Scan for the cell matching the given text and deliver its (x, y) coordinate at center. 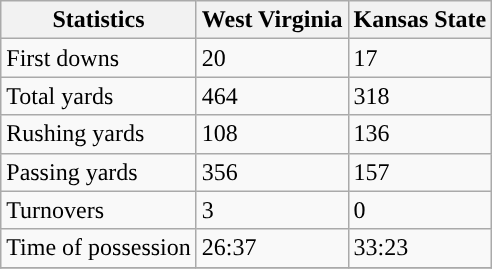
West Virginia (272, 20)
Statistics (99, 20)
Total yards (99, 96)
33:23 (420, 248)
Time of possession (99, 248)
Kansas State (420, 20)
Rushing yards (99, 134)
0 (420, 210)
3 (272, 210)
20 (272, 58)
Passing yards (99, 172)
108 (272, 134)
318 (420, 96)
136 (420, 134)
17 (420, 58)
464 (272, 96)
157 (420, 172)
26:37 (272, 248)
First downs (99, 58)
Turnovers (99, 210)
356 (272, 172)
